Provide the [x, y] coordinate of the cell's center where the given text is located.  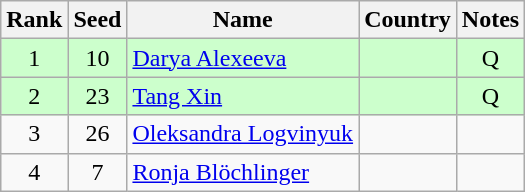
Notes [490, 20]
3 [34, 134]
23 [98, 96]
26 [98, 134]
Rank [34, 20]
Country [408, 20]
Darya Alexeeva [243, 58]
Name [243, 20]
Oleksandra Logvinyuk [243, 134]
Ronja Blöchlinger [243, 172]
2 [34, 96]
7 [98, 172]
1 [34, 58]
4 [34, 172]
Tang Xin [243, 96]
Seed [98, 20]
10 [98, 58]
